Identify which cell holds the provided text, then report its [x, y] central coordinate. 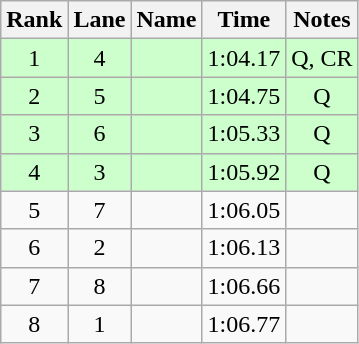
Time [244, 20]
1:06.66 [244, 286]
1:04.17 [244, 58]
1:06.13 [244, 248]
Lane [100, 20]
1:04.75 [244, 96]
Name [166, 20]
Q, CR [322, 58]
1:06.05 [244, 210]
1:05.92 [244, 172]
Notes [322, 20]
Rank [34, 20]
1:06.77 [244, 324]
1:05.33 [244, 134]
